Return the (X, Y) coordinate for the center point of the cell that contains the specified text.  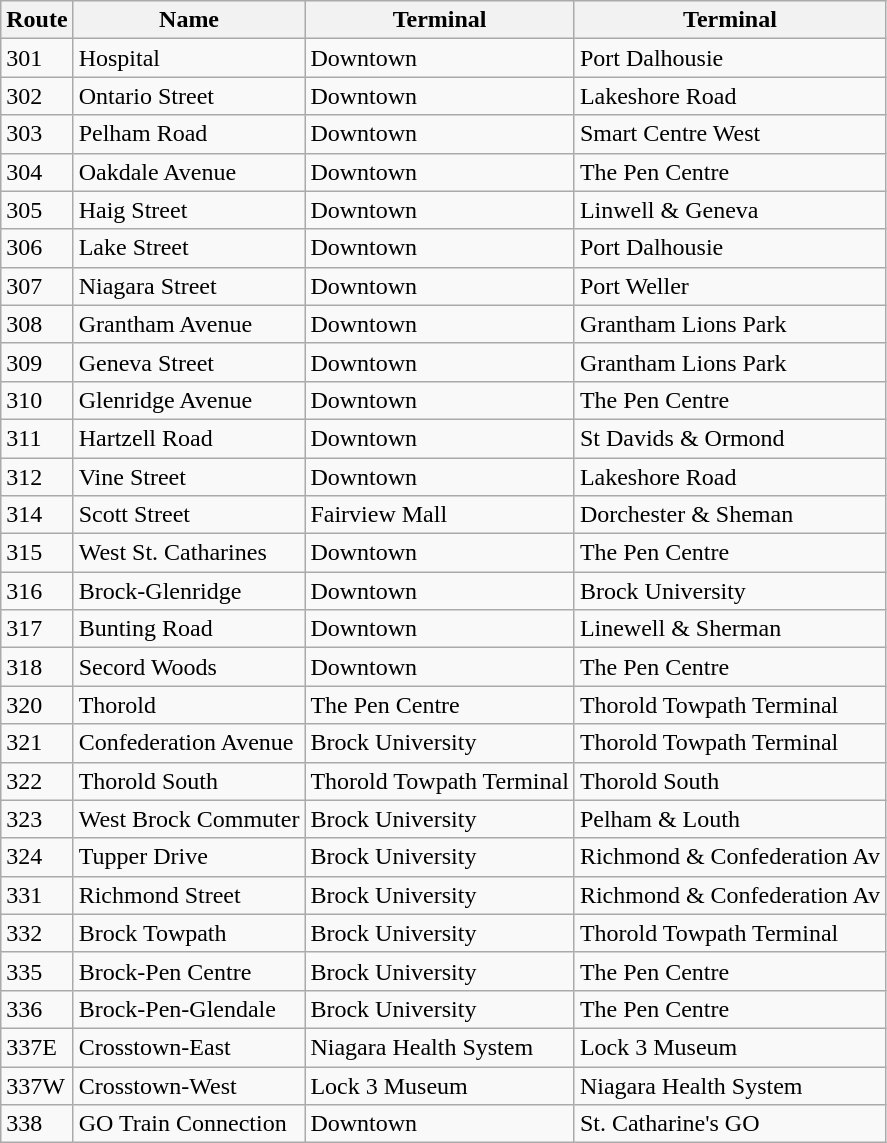
Ontario Street (189, 96)
315 (37, 553)
Brock-Pen-Glendale (189, 1009)
304 (37, 172)
Scott Street (189, 515)
Pelham & Louth (730, 819)
Linewell & Sherman (730, 629)
Bunting Road (189, 629)
337W (37, 1085)
Pelham Road (189, 134)
Crosstown-West (189, 1085)
Port Weller (730, 286)
Linwell & Geneva (730, 210)
Hospital (189, 58)
332 (37, 933)
321 (37, 743)
309 (37, 362)
Oakdale Avenue (189, 172)
337E (37, 1047)
324 (37, 857)
Name (189, 20)
Secord Woods (189, 667)
Brock Towpath (189, 933)
West Brock Commuter (189, 819)
Richmond Street (189, 895)
317 (37, 629)
312 (37, 477)
Smart Centre West (730, 134)
St. Catharine's GO (730, 1124)
323 (37, 819)
Thorold (189, 705)
Grantham Avenue (189, 324)
338 (37, 1124)
St Davids & Ormond (730, 438)
310 (37, 400)
302 (37, 96)
320 (37, 705)
318 (37, 667)
306 (37, 248)
Brock-Pen Centre (189, 971)
307 (37, 286)
Tupper Drive (189, 857)
Glenridge Avenue (189, 400)
Vine Street (189, 477)
Route (37, 20)
335 (37, 971)
GO Train Connection (189, 1124)
301 (37, 58)
322 (37, 781)
Dorchester & Sheman (730, 515)
Hartzell Road (189, 438)
West St. Catharines (189, 553)
316 (37, 591)
Confederation Avenue (189, 743)
336 (37, 1009)
305 (37, 210)
Haig Street (189, 210)
308 (37, 324)
Niagara Street (189, 286)
Fairview Mall (440, 515)
314 (37, 515)
Lake Street (189, 248)
311 (37, 438)
Geneva Street (189, 362)
303 (37, 134)
331 (37, 895)
Brock-Glenridge (189, 591)
Crosstown-East (189, 1047)
